Return (X, Y) of the center of cell containing provided text 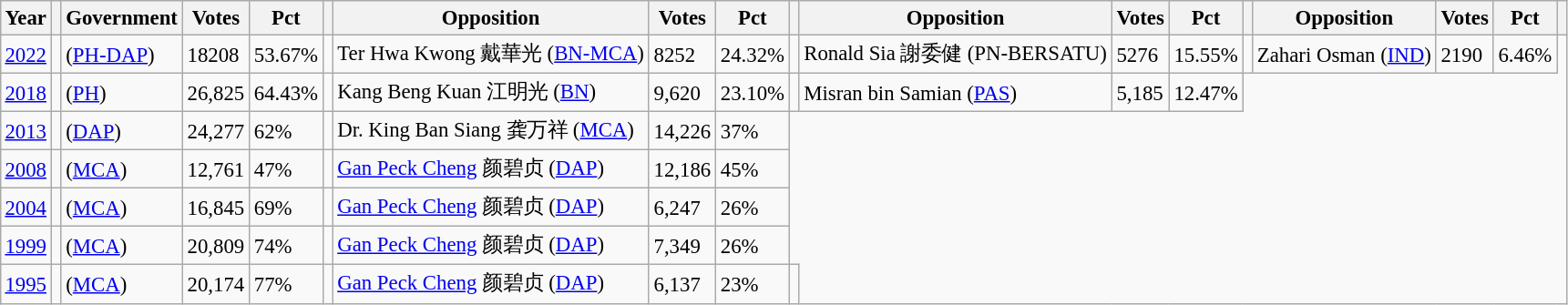
(DAP) (122, 131)
69% (286, 208)
2190 (1465, 54)
2004 (26, 208)
2008 (26, 169)
5276 (1141, 54)
37% (753, 131)
2018 (26, 92)
8252 (682, 54)
6,137 (682, 284)
6,247 (682, 208)
53.67% (286, 54)
Government (122, 18)
12.47% (1206, 92)
Misran bin Samian (PAS) (955, 92)
14,226 (682, 131)
Zahari Osman (IND) (1345, 54)
20,174 (215, 284)
24,277 (215, 131)
2013 (26, 131)
16,845 (215, 208)
77% (286, 284)
74% (286, 246)
23.10% (753, 92)
(PH-DAP) (122, 54)
2022 (26, 54)
5,185 (1141, 92)
1999 (26, 246)
Year (26, 18)
64.43% (286, 92)
47% (286, 169)
20,809 (215, 246)
15.55% (1206, 54)
6.46% (1525, 54)
12,186 (682, 169)
1995 (26, 284)
Dr. King Ban Siang 龚万祥 (MCA) (490, 131)
23% (753, 284)
24.32% (753, 54)
9,620 (682, 92)
Ronald Sia 謝委健 (PN-BERSATU) (955, 54)
18208 (215, 54)
(PH) (122, 92)
26,825 (215, 92)
12,761 (215, 169)
62% (286, 131)
45% (753, 169)
7,349 (682, 246)
Kang Beng Kuan 江明光 (BN) (490, 92)
Ter Hwa Kwong 戴華光 (BN-MCA) (490, 54)
